Determine the (X, Y) coordinate at the center of the cell enclosing the given text.  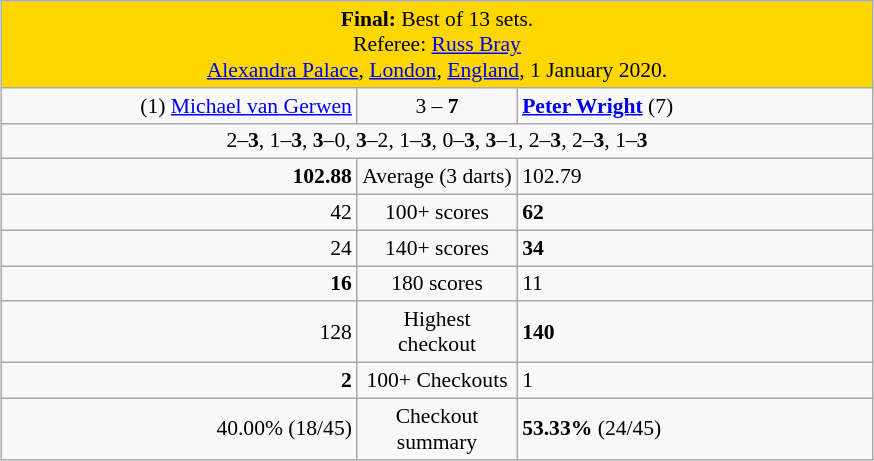
2 (180, 381)
2–3, 1–3, 3–0, 3–2, 1–3, 0–3, 3–1, 2–3, 2–3, 1–3 (437, 141)
Final: Best of 13 sets. Referee: Russ BrayAlexandra Palace, London, England, 1 January 2020. (437, 44)
Highest checkout (437, 332)
11 (694, 284)
3 – 7 (437, 106)
Peter Wright (7) (694, 106)
42 (180, 213)
102.88 (180, 177)
40.00% (18/45) (180, 428)
140 (694, 332)
Average (3 darts) (437, 177)
180 scores (437, 284)
140+ scores (437, 248)
(1) Michael van Gerwen (180, 106)
128 (180, 332)
100+ Checkouts (437, 381)
62 (694, 213)
Checkout summary (437, 428)
34 (694, 248)
53.33% (24/45) (694, 428)
1 (694, 381)
24 (180, 248)
102.79 (694, 177)
100+ scores (437, 213)
16 (180, 284)
